Return (x, y) of the center of cell containing provided text 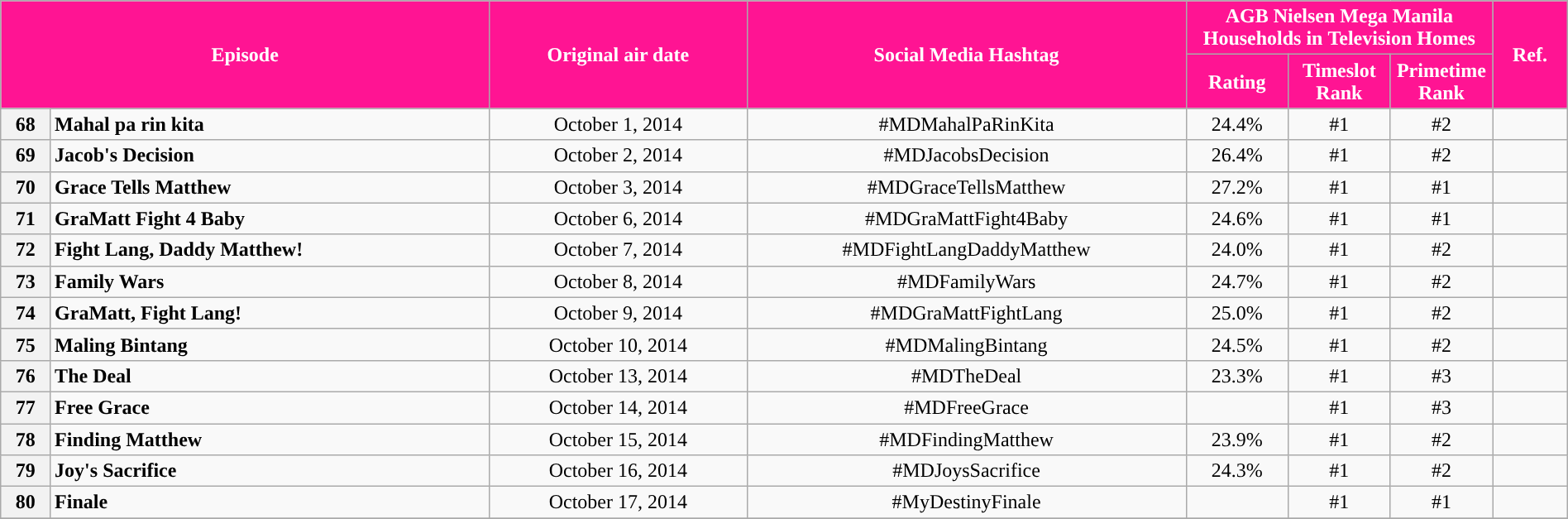
#MDTheDeal (966, 376)
#MDGraceTellsMatthew (966, 187)
Primetime Rank (1441, 81)
Original air date (618, 55)
24.6% (1237, 219)
24.0% (1237, 250)
October 2, 2014 (618, 156)
70 (26, 187)
68 (26, 124)
24.7% (1237, 281)
AGB Nielsen Mega Manila Households in Television Homes (1340, 28)
Free Grace (270, 407)
77 (26, 407)
78 (26, 440)
#MDFightLangDaddyMatthew (966, 250)
GraMatt Fight 4 Baby (270, 219)
71 (26, 219)
#MDFreeGrace (966, 407)
#MDGraMattFightLang (966, 313)
Episode (245, 55)
October 7, 2014 (618, 250)
Mahal pa rin kita (270, 124)
74 (26, 313)
Ref. (1530, 55)
Grace Tells Matthew (270, 187)
October 13, 2014 (618, 376)
Joy's Sacrifice (270, 471)
75 (26, 344)
72 (26, 250)
Maling Bintang (270, 344)
80 (26, 502)
The Deal (270, 376)
26.4% (1237, 156)
24.5% (1237, 344)
October 10, 2014 (618, 344)
#MDGraMattFight4Baby (966, 219)
#MDJoysSacrifice (966, 471)
October 8, 2014 (618, 281)
Finding Matthew (270, 440)
Finale (270, 502)
25.0% (1237, 313)
76 (26, 376)
GraMatt, Fight Lang! (270, 313)
Rating (1237, 81)
73 (26, 281)
Social Media Hashtag (966, 55)
#MDFindingMatthew (966, 440)
24.3% (1237, 471)
October 3, 2014 (618, 187)
24.4% (1237, 124)
#MDFamilyWars (966, 281)
27.2% (1237, 187)
Fight Lang, Daddy Matthew! (270, 250)
Timeslot Rank (1340, 81)
23.3% (1237, 376)
79 (26, 471)
Jacob's Decision (270, 156)
October 15, 2014 (618, 440)
Family Wars (270, 281)
October 17, 2014 (618, 502)
October 14, 2014 (618, 407)
October 6, 2014 (618, 219)
October 1, 2014 (618, 124)
#MDJacobsDecision (966, 156)
October 9, 2014 (618, 313)
69 (26, 156)
October 16, 2014 (618, 471)
#MyDestinyFinale (966, 502)
23.9% (1237, 440)
#MDMalingBintang (966, 344)
#MDMahalPaRinKita (966, 124)
